Capture the cell that displays the provided text and extract its [X, Y] central coordinate. 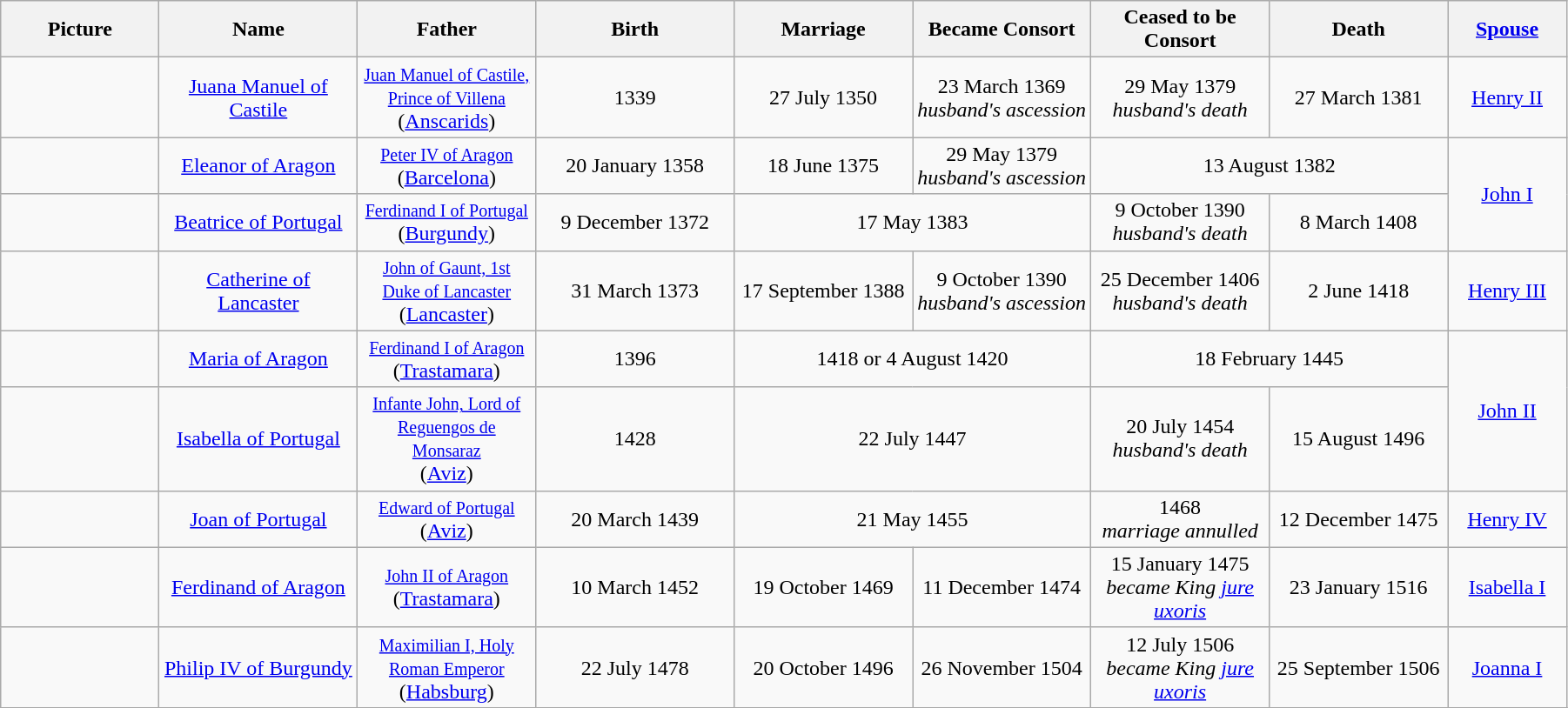
Ferdinand I of Portugal (Burgundy) [447, 223]
1418 or 4 August 1420 [913, 358]
Birth [635, 30]
20 March 1439 [635, 518]
17 May 1383 [913, 223]
25 September 1506 [1359, 667]
31 March 1373 [635, 291]
Spouse [1507, 30]
Infante John, Lord of Reguengos de Monsaraz (Aviz) [447, 438]
Picture [80, 30]
Henry III [1507, 291]
20 October 1496 [823, 667]
Death [1359, 30]
Peter IV of Aragon (Barcelona) [447, 165]
11 December 1474 [1002, 587]
8 March 1408 [1359, 223]
John I [1507, 194]
9 December 1372 [635, 223]
Philip IV of Burgundy [258, 667]
John II [1507, 411]
Eleanor of Aragon [258, 165]
Juan Manuel of Castile, Prince of Villena (Anscarids) [447, 97]
15 January 1475became King jure uxoris [1180, 587]
Juana Manuel of Castile [258, 97]
29 May 1379husband's ascession [1002, 165]
23 March 1369husband's ascession [1002, 97]
Ferdinand I of Aragon (Trastamara) [447, 358]
1396 [635, 358]
23 January 1516 [1359, 587]
Name [258, 30]
12 July 1506became King jure uxoris [1180, 667]
13 August 1382 [1270, 165]
29 May 1379 husband's death [1180, 97]
1468marriage annulled [1180, 518]
1428 [635, 438]
26 November 1504 [1002, 667]
22 July 1447 [913, 438]
27 July 1350 [823, 97]
20 July 1454husband's death [1180, 438]
9 October 1390husband's ascession [1002, 291]
John II of Aragon (Trastamara) [447, 587]
Father [447, 30]
27 March 1381 [1359, 97]
Became Consort [1002, 30]
Henry II [1507, 97]
Ceased to be Consort [1180, 30]
Maria of Aragon [258, 358]
12 December 1475 [1359, 518]
Joan of Portugal [258, 518]
Henry IV [1507, 518]
Ferdinand of Aragon [258, 587]
Maximilian I, Holy Roman Emperor (Habsburg) [447, 667]
18 February 1445 [1270, 358]
John of Gaunt, 1st Duke of Lancaster (Lancaster) [447, 291]
25 December 1406husband's death [1180, 291]
22 July 1478 [635, 667]
15 August 1496 [1359, 438]
Isabella of Portugal [258, 438]
Isabella I [1507, 587]
19 October 1469 [823, 587]
2 June 1418 [1359, 291]
Edward of Portugal (Aviz) [447, 518]
Beatrice of Portugal [258, 223]
10 March 1452 [635, 587]
Catherine of Lancaster [258, 291]
9 October 1390husband's death [1180, 223]
18 June 1375 [823, 165]
Joanna I [1507, 667]
1339 [635, 97]
Marriage [823, 30]
17 September 1388 [823, 291]
20 January 1358 [635, 165]
21 May 1455 [913, 518]
